Scan for the cell matching the given text and deliver its (x, y) coordinate at center. 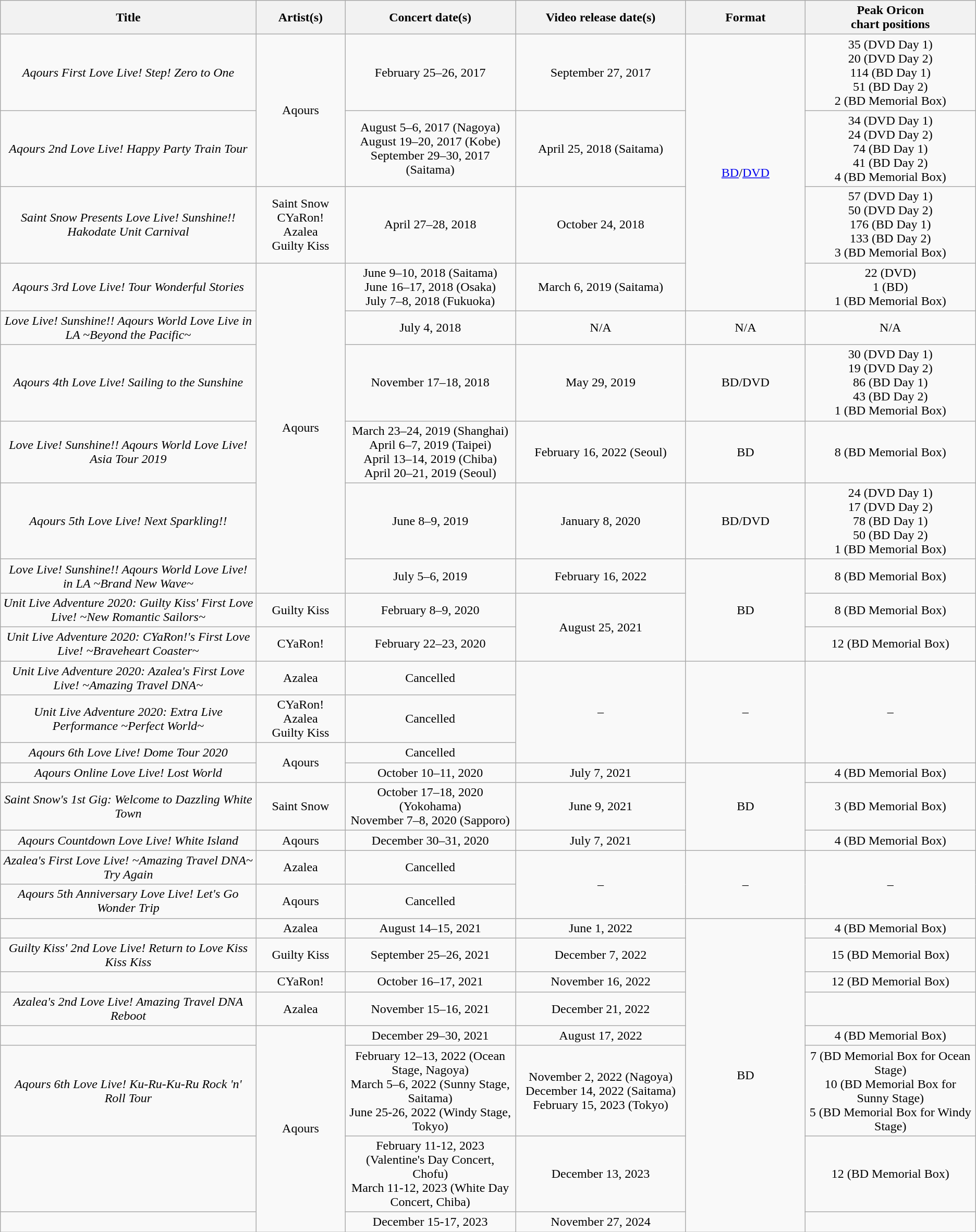
7 (BD Memorial Box for Ocean Stage)10 (BD Memorial Box for Sunny Stage)5 (BD Memorial Box for Windy Stage) (890, 1091)
February 11-12, 2023 (Valentine's Day Concert, Chofu)March 11-12, 2023 (White Day Concert, Chiba) (431, 1174)
Artist(s) (300, 18)
15 (BD Memorial Box) (890, 955)
Concert date(s) (431, 18)
35 (DVD Day 1)20 (DVD Day 2)114 (BD Day 1)51 (BD Day 2)2 (BD Memorial Box) (890, 72)
October 24, 2018 (601, 225)
February 8–9, 2020 (431, 610)
February 16, 2022 (601, 576)
Aqours First Love Live! Step! Zero to One (128, 72)
December 7, 2022 (601, 955)
August 5–6, 2017 (Nagoya)August 19–20, 2017 (Kobe)September 29–30, 2017 (Saitama) (431, 149)
July 5–6, 2019 (431, 576)
Peak Oriconchart positions (890, 18)
Love Live! Sunshine!! Aqours World Love Live in LA ~Beyond the Pacific~ (128, 327)
June 8–9, 2019 (431, 521)
November 17–18, 2018 (431, 383)
August 17, 2022 (601, 1035)
Unit Live Adventure 2020: Azalea's First Love Live! ~Amazing Travel DNA~ (128, 678)
September 27, 2017 (601, 72)
July 4, 2018 (431, 327)
Aqours Online Love Live! Lost World (128, 773)
Aqours 6th Love Live! Ku-Ru-Ku-Ru Rock 'n' Roll Tour (128, 1091)
November 2, 2022 (Nagoya)December 14, 2022 (Saitama)February 15, 2023 (Tokyo) (601, 1091)
February 25–26, 2017 (431, 72)
December 29–30, 2021 (431, 1035)
October 16–17, 2021 (431, 982)
30 (DVD Day 1)19 (DVD Day 2)86 (BD Day 1)43 (BD Day 2)1 (BD Memorial Box) (890, 383)
October 10–11, 2020 (431, 773)
February 16, 2022 (Seoul) (601, 452)
CYaRon!AzaleaGuilty Kiss (300, 719)
Guilty Kiss' 2nd Love Live! Return to Love Kiss Kiss Kiss (128, 955)
22 (DVD)1 (BD)1 (BD Memorial Box) (890, 287)
Love Live! Sunshine!! Aqours World Love Live! Asia Tour 2019 (128, 452)
Azalea's 2nd Love Live! Amazing Travel DNA Reboot (128, 1008)
November 27, 2024 (601, 1222)
February 22–23, 2020 (431, 643)
October 17–18, 2020 (Yokohama)November 7–8, 2020 (Sapporo) (431, 807)
March 6, 2019 (Saitama) (601, 287)
December 30–31, 2020 (431, 840)
August 25, 2021 (601, 627)
April 25, 2018 (Saitama) (601, 149)
June 1, 2022 (601, 928)
24 (DVD Day 1)17 (DVD Day 2)78 (BD Day 1)50 (BD Day 2)1 (BD Memorial Box) (890, 521)
Aqours 2nd Love Live! Happy Party Train Tour (128, 149)
April 27–28, 2018 (431, 225)
Aqours 5th Love Live! Next Sparkling!! (128, 521)
December 21, 2022 (601, 1008)
34 (DVD Day 1)24 (DVD Day 2)74 (BD Day 1)41 (BD Day 2)4 (BD Memorial Box) (890, 149)
August 14–15, 2021 (431, 928)
57 (DVD Day 1)50 (DVD Day 2)176 (BD Day 1)133 (BD Day 2)3 (BD Memorial Box) (890, 225)
Saint Snow Presents Love Live! Sunshine!! Hakodate Unit Carnival (128, 225)
September 25–26, 2021 (431, 955)
Azalea's First Love Live! ~Amazing Travel DNA~ Try Again (128, 868)
Aqours 6th Love Live! Dome Tour 2020 (128, 753)
3 (BD Memorial Box) (890, 807)
Title (128, 18)
November 16, 2022 (601, 982)
Saint Snow's 1st Gig: Welcome to Dazzling White Town (128, 807)
Unit Live Adventure 2020: Extra Live Performance ~Perfect World~ (128, 719)
February 12–13, 2022 (Ocean Stage, Nagoya)March 5–6, 2022 (Sunny Stage, Saitama)June 25-26, 2022 (Windy Stage, Tokyo) (431, 1091)
Aqours 5th Anniversary Love Live! Let's Go Wonder Trip (128, 901)
Love Live! Sunshine!! Aqours World Love Live! in LA ~Brand New Wave~ (128, 576)
Format (746, 18)
June 9, 2021 (601, 807)
Aqours 4th Love Live! Sailing to the Sunshine (128, 383)
January 8, 2020 (601, 521)
March 23–24, 2019 (Shanghai)April 6–7, 2019 (Taipei)April 13–14, 2019 (Chiba) April 20–21, 2019 (Seoul) (431, 452)
December 15-17, 2023 (431, 1222)
Unit Live Adventure 2020: CYaRon!'s First Love Live! ~Braveheart Coaster~ (128, 643)
Saint Snow (300, 807)
Video release date(s) (601, 18)
June 9–10, 2018 (Saitama)June 16–17, 2018 (Osaka)July 7–8, 2018 (Fukuoka) (431, 287)
Aqours Countdown Love Live! White Island (128, 840)
November 15–16, 2021 (431, 1008)
May 29, 2019 (601, 383)
Aqours 3rd Love Live! Tour Wonderful Stories (128, 287)
Unit Live Adventure 2020: Guilty Kiss' First Love Live! ~New Romantic Sailors~ (128, 610)
Saint SnowCYaRon!AzaleaGuilty Kiss (300, 225)
December 13, 2023 (601, 1174)
